For the text-containing cell, return its midpoint in [X, Y] coordinate format. 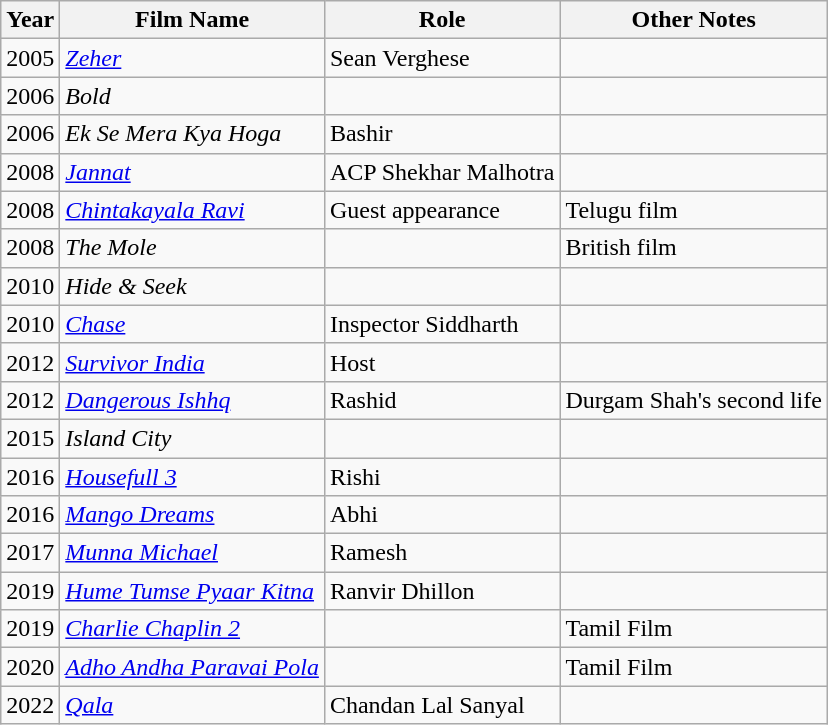
Hide & Seek [192, 286]
Durgam Shah's second life [694, 400]
Chase [192, 324]
British film [694, 248]
Abhi [442, 515]
Ramesh [442, 553]
Dangerous Ishhq [192, 400]
2005 [30, 58]
Charlie Chaplin 2 [192, 629]
Other Notes [694, 20]
Inspector Siddharth [442, 324]
Mango Dreams [192, 515]
Chintakayala Ravi [192, 210]
2017 [30, 553]
Role [442, 20]
2020 [30, 667]
Sean Verghese [442, 58]
The Mole [192, 248]
Telugu film [694, 210]
Adho Andha Paravai Pola [192, 667]
Island City [192, 438]
Bold [192, 96]
Film Name [192, 20]
Rishi [442, 477]
Host [442, 362]
Housefull 3 [192, 477]
Jannat [192, 172]
Guest appearance [442, 210]
ACP Shekhar Malhotra [442, 172]
Year [30, 20]
Survivor India [192, 362]
Zeher [192, 58]
2015 [30, 438]
Bashir [442, 134]
Hume Tumse Pyaar Kitna [192, 591]
Ranvir Dhillon [442, 591]
Qala [192, 705]
Rashid [442, 400]
2022 [30, 705]
Munna Michael [192, 553]
Chandan Lal Sanyal [442, 705]
Ek Se Mera Kya Hoga [192, 134]
